Pinpoint the cell where the given text exists, returning its (x, y) midpoint coordinate. 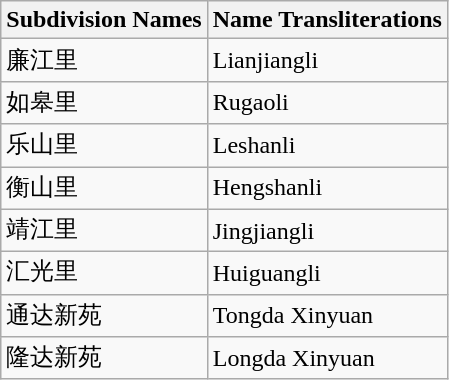
Subdivision Names (104, 20)
如皋里 (104, 102)
Lianjiangli (327, 60)
廉江里 (104, 60)
Tongda Xinyuan (327, 316)
Hengshanli (327, 188)
Jingjiangli (327, 230)
通达新苑 (104, 316)
Leshanli (327, 146)
汇光里 (104, 274)
隆达新苑 (104, 358)
Longda Xinyuan (327, 358)
衡山里 (104, 188)
乐山里 (104, 146)
靖江里 (104, 230)
Name Transliterations (327, 20)
Huiguangli (327, 274)
Rugaoli (327, 102)
